Capture the cell that displays the provided text and extract its (X, Y) central coordinate. 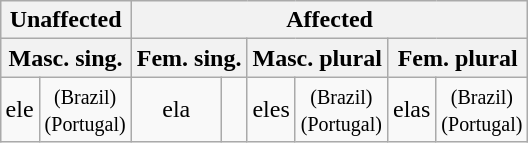
ele (20, 110)
Masc. sing. (66, 58)
eles (271, 110)
Fem. sing. (189, 58)
Affected (330, 20)
ela (176, 110)
Fem. plural (458, 58)
Unaffected (66, 20)
Masc. plural (318, 58)
elas (411, 110)
